Locate the cell with the specified text and output its [X, Y] center coordinate. 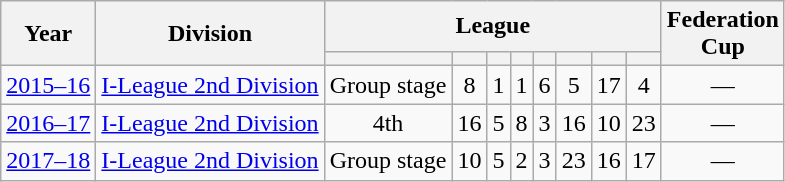
2015–16 [48, 85]
Division [210, 34]
League [492, 26]
6 [544, 85]
2017–18 [48, 161]
2 [522, 161]
4th [388, 123]
4 [644, 85]
Year [48, 34]
FederationCup [722, 34]
2016–17 [48, 123]
